Return the (X, Y) coordinate for the center point of the cell that contains the specified text.  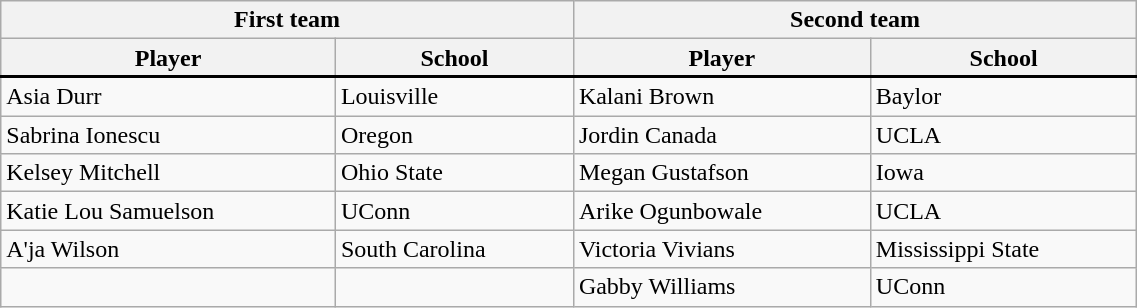
Megan Gustafson (722, 173)
Kalani Brown (722, 96)
Victoria Vivians (722, 249)
South Carolina (454, 249)
Iowa (1004, 173)
First team (288, 20)
Katie Lou Samuelson (168, 211)
A'ja Wilson (168, 249)
Gabby Williams (722, 287)
Asia Durr (168, 96)
Jordin Canada (722, 135)
Louisville (454, 96)
Kelsey Mitchell (168, 173)
Sabrina Ionescu (168, 135)
Ohio State (454, 173)
Second team (854, 20)
Arike Ogunbowale (722, 211)
Oregon (454, 135)
Mississippi State (1004, 249)
Baylor (1004, 96)
